Search for the cell housing the specified text and yield its [x, y] center coordinate. 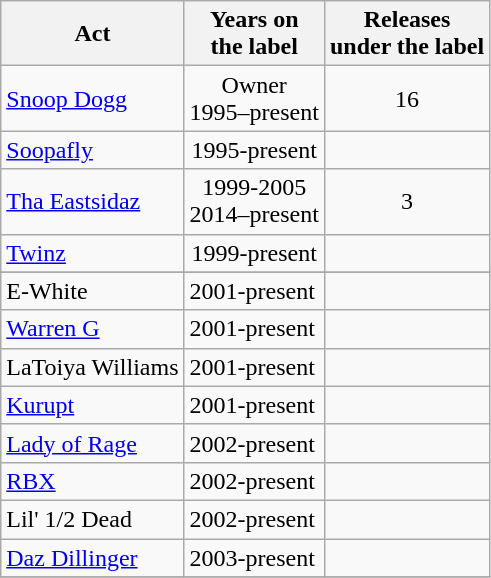
Kurupt [92, 405]
Tha Eastsidaz [92, 202]
Daz Dillinger [92, 557]
3 [406, 202]
Act [92, 34]
1999-20052014–present [254, 202]
1999-present [254, 253]
Snoop Dogg [92, 98]
LaToiya Williams [92, 367]
Soopafly [92, 150]
Lil' 1/2 Dead [92, 519]
Twinz [92, 253]
2003-present [254, 557]
Releasesunder the label [406, 34]
E-White [92, 291]
RBX [92, 481]
Warren G [92, 329]
16 [406, 98]
Owner1995–present [254, 98]
1995-present [254, 150]
Years onthe label [254, 34]
Lady of Rage [92, 443]
